Return the [x, y] coordinate for the center point of the cell that contains the specified text.  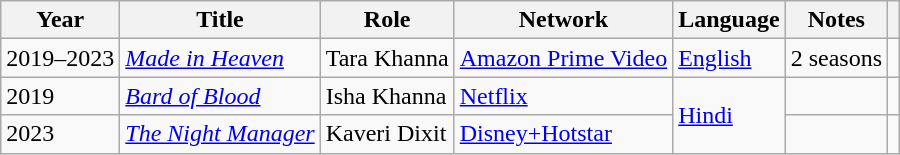
Network [563, 20]
Made in Heaven [220, 58]
Role [387, 20]
Disney+Hotstar [563, 134]
2019–2023 [60, 58]
The Night Manager [220, 134]
Kaveri Dixit [387, 134]
Notes [836, 20]
Bard of Blood [220, 96]
2019 [60, 96]
Tara Khanna [387, 58]
2023 [60, 134]
Hindi [729, 115]
Title [220, 20]
Amazon Prime Video [563, 58]
2 seasons [836, 58]
English [729, 58]
Netflix [563, 96]
Isha Khanna [387, 96]
Year [60, 20]
Language [729, 20]
